Return the [x, y] coordinate for the center point of the cell that contains the specified text.  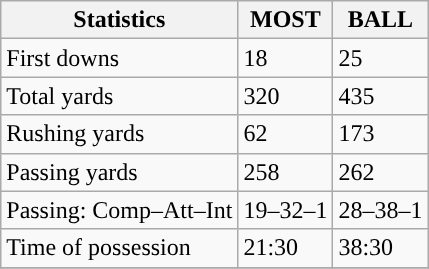
173 [380, 134]
Total yards [120, 96]
258 [286, 172]
38:30 [380, 248]
Passing: Comp–Att–Int [120, 210]
First downs [120, 58]
262 [380, 172]
435 [380, 96]
19–32–1 [286, 210]
Statistics [120, 20]
BALL [380, 20]
28–38–1 [380, 210]
21:30 [286, 248]
320 [286, 96]
62 [286, 134]
Time of possession [120, 248]
18 [286, 58]
MOST [286, 20]
Passing yards [120, 172]
25 [380, 58]
Rushing yards [120, 134]
